Locate the cell with the specified text and output its [X, Y] center coordinate. 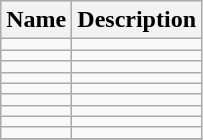
Description [137, 20]
Name [36, 20]
